Detect which cell encompasses the target text, then output its [x, y] center coordinate. 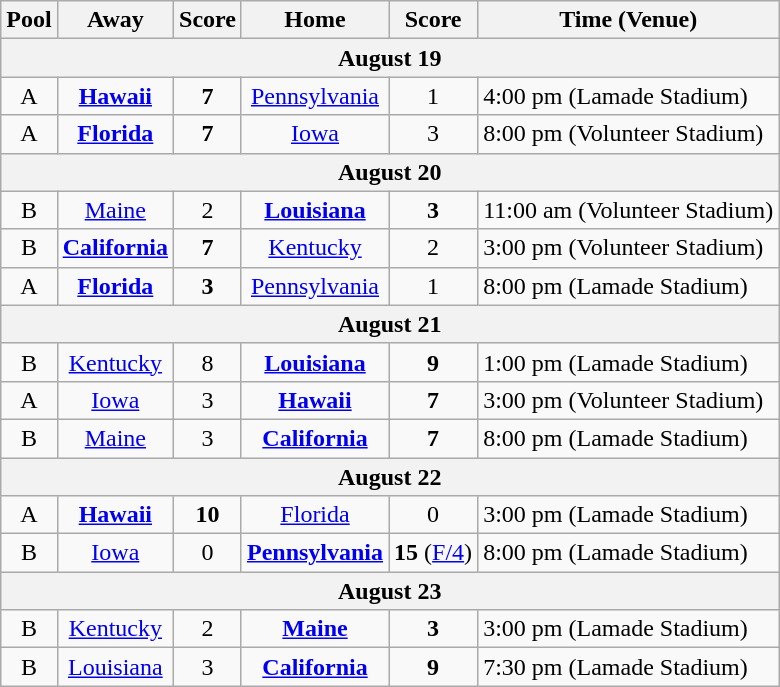
August 20 [390, 172]
Home [314, 20]
7:30 pm (Lamade Stadium) [628, 667]
August 21 [390, 324]
August 23 [390, 591]
10 [208, 515]
Pool [29, 20]
August 19 [390, 58]
Time (Venue) [628, 20]
11:00 am (Volunteer Stadium) [628, 210]
August 22 [390, 477]
8 [208, 362]
8:00 pm (Volunteer Stadium) [628, 134]
Away [115, 20]
15 (F/4) [434, 553]
1:00 pm (Lamade Stadium) [628, 362]
4:00 pm (Lamade Stadium) [628, 96]
